Locate the cell with the specified text and output its (x, y) center coordinate. 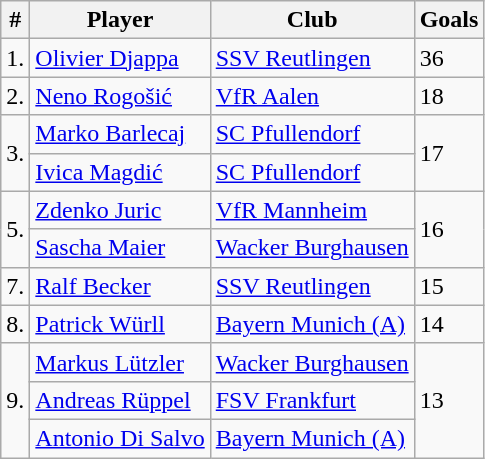
FSV Frankfurt (312, 400)
Sascha Maier (120, 248)
Patrick Würll (120, 324)
18 (449, 96)
Antonio Di Salvo (120, 438)
Andreas Rüppel (120, 400)
Club (312, 20)
1. (16, 58)
Neno Rogošić (120, 96)
Olivier Djappa (120, 58)
Player (120, 20)
5. (16, 229)
8. (16, 324)
17 (449, 153)
Zdenko Juric (120, 210)
VfR Aalen (312, 96)
VfR Mannheim (312, 210)
2. (16, 96)
Markus Lützler (120, 362)
14 (449, 324)
13 (449, 400)
7. (16, 286)
Ivica Magdić (120, 172)
9. (16, 400)
36 (449, 58)
16 (449, 229)
15 (449, 286)
# (16, 20)
Goals (449, 20)
Ralf Becker (120, 286)
Marko Barlecaj (120, 134)
3. (16, 153)
